Find where the given text appears and provide that cell's center as [X, Y] coordinate. 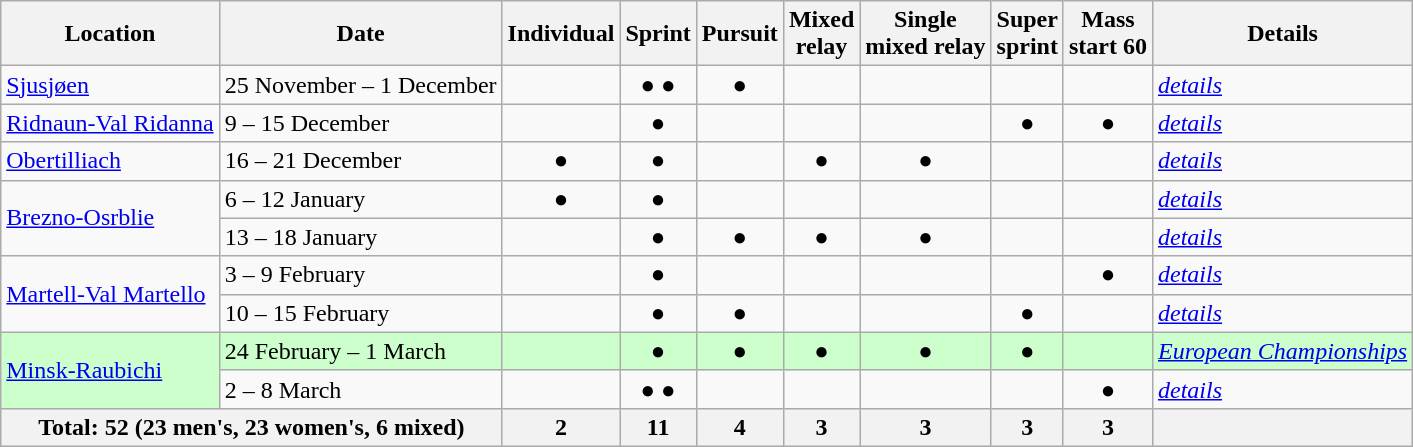
Sjusjøen [110, 85]
Brezno-Osrblie [110, 218]
2 – 8 March [360, 389]
Ridnaun-Val Ridanna [110, 123]
Total: 52 (23 men's, 23 women's, 6 mixed) [252, 427]
9 – 15 December [360, 123]
10 – 15 February [360, 313]
European Championships [1282, 351]
Individual [561, 34]
Martell-Val Martello [110, 294]
Obertilliach [110, 161]
24 February – 1 March [360, 351]
3 – 9 February [360, 275]
Details [1282, 34]
Mixedrelay [821, 34]
11 [658, 427]
Massstart 60 [1108, 34]
Location [110, 34]
25 November – 1 December [360, 85]
Singlemixed relay [926, 34]
13 – 18 January [360, 237]
Sprint [658, 34]
Supersprint [1027, 34]
4 [740, 427]
Minsk-Raubichi [110, 370]
16 – 21 December [360, 161]
Pursuit [740, 34]
2 [561, 427]
6 – 12 January [360, 199]
Date [360, 34]
